Search for the cell housing the specified text and yield its (X, Y) center coordinate. 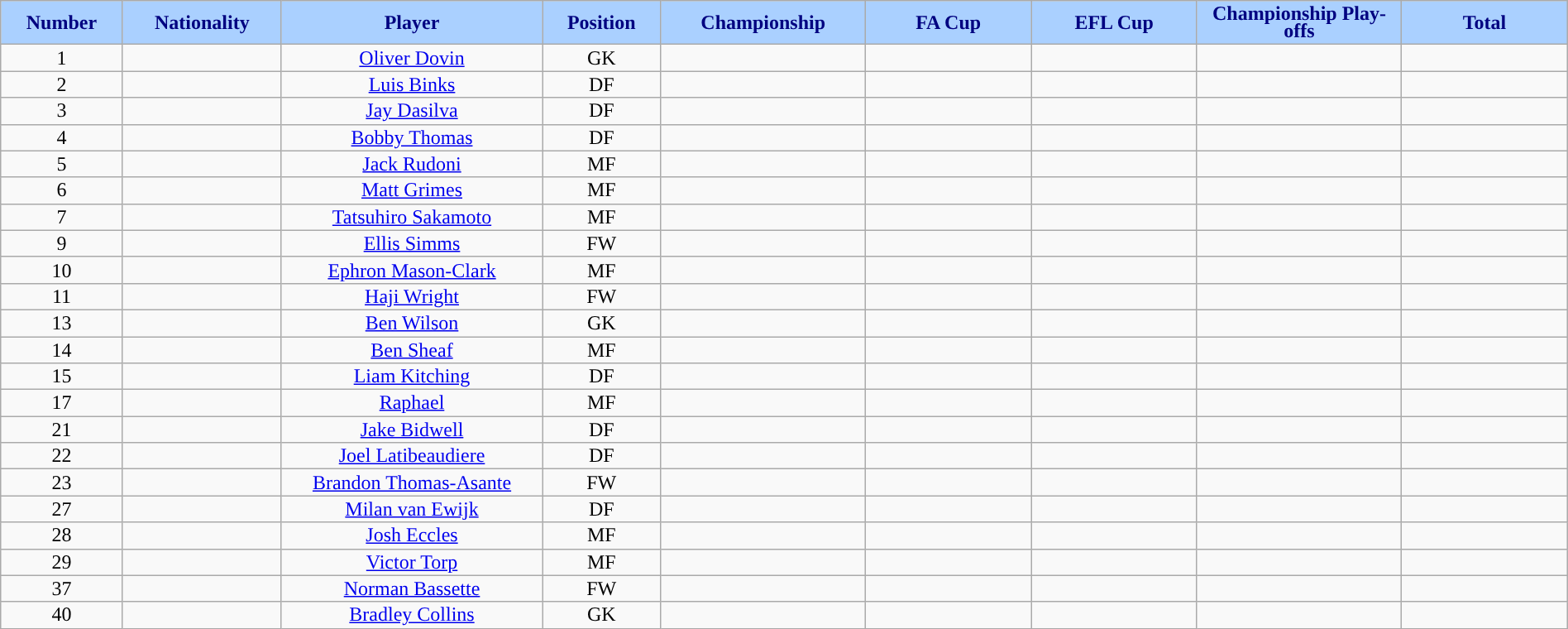
Haji Wright (412, 296)
Nationality (202, 23)
Position (602, 23)
Championship (762, 23)
17 (61, 403)
7 (61, 217)
Josh Eccles (412, 535)
40 (61, 615)
Brandon Thomas-Asante (412, 483)
29 (61, 562)
Tatsuhiro Sakamoto (412, 217)
21 (61, 430)
9 (61, 243)
Victor Torp (412, 562)
FA Cup (948, 23)
Norman Bassette (412, 588)
10 (61, 270)
Player (412, 23)
37 (61, 588)
1 (61, 58)
Ben Sheaf (412, 349)
Ben Wilson (412, 323)
Matt Grimes (412, 190)
Championship Play-offs (1298, 23)
5 (61, 164)
Total (1485, 23)
11 (61, 296)
2 (61, 84)
13 (61, 323)
14 (61, 349)
Ellis Simms (412, 243)
23 (61, 483)
3 (61, 111)
27 (61, 509)
Ephron Mason-Clark (412, 270)
Jack Rudoni (412, 164)
28 (61, 535)
Bobby Thomas (412, 137)
6 (61, 190)
Luis Binks (412, 84)
Oliver Dovin (412, 58)
Raphael (412, 403)
15 (61, 377)
Jay Dasilva (412, 111)
4 (61, 137)
Milan van Ewijk (412, 509)
22 (61, 456)
Jake Bidwell (412, 430)
Bradley Collins (412, 615)
EFL Cup (1114, 23)
Joel Latibeaudiere (412, 456)
Number (61, 23)
Liam Kitching (412, 377)
